Provide the (X, Y) coordinate of the cell's center where the given text is located.  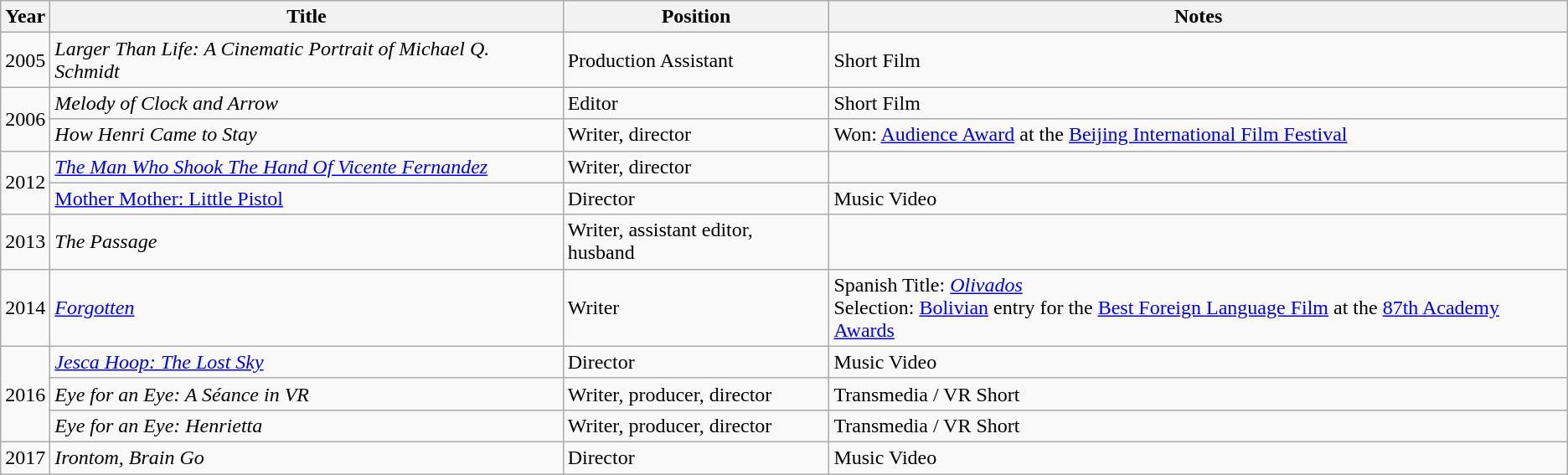
The Passage (307, 241)
2012 (25, 183)
2014 (25, 307)
2013 (25, 241)
2017 (25, 457)
Writer, assistant editor, husband (696, 241)
Jesca Hoop: The Lost Sky (307, 362)
Irontom, Brain Go (307, 457)
Eye for an Eye: Henrietta (307, 426)
Editor (696, 103)
Won: Audience Award at the Beijing International Film Festival (1198, 135)
Title (307, 17)
Position (696, 17)
Forgotten (307, 307)
Eye for an Eye: A Séance in VR (307, 394)
2016 (25, 394)
Spanish Title: OlivadosSelection: Bolivian entry for the Best Foreign Language Film at the 87th Academy Awards (1198, 307)
2006 (25, 119)
Larger Than Life: A Cinematic Portrait of Michael Q. Schmidt (307, 60)
Year (25, 17)
Production Assistant (696, 60)
How Henri Came to Stay (307, 135)
Notes (1198, 17)
The Man Who Shook The Hand Of Vicente Fernandez (307, 167)
Mother Mother: Little Pistol (307, 199)
Writer (696, 307)
2005 (25, 60)
Melody of Clock and Arrow (307, 103)
